Find where the given text appears and provide that cell's center as [X, Y] coordinate. 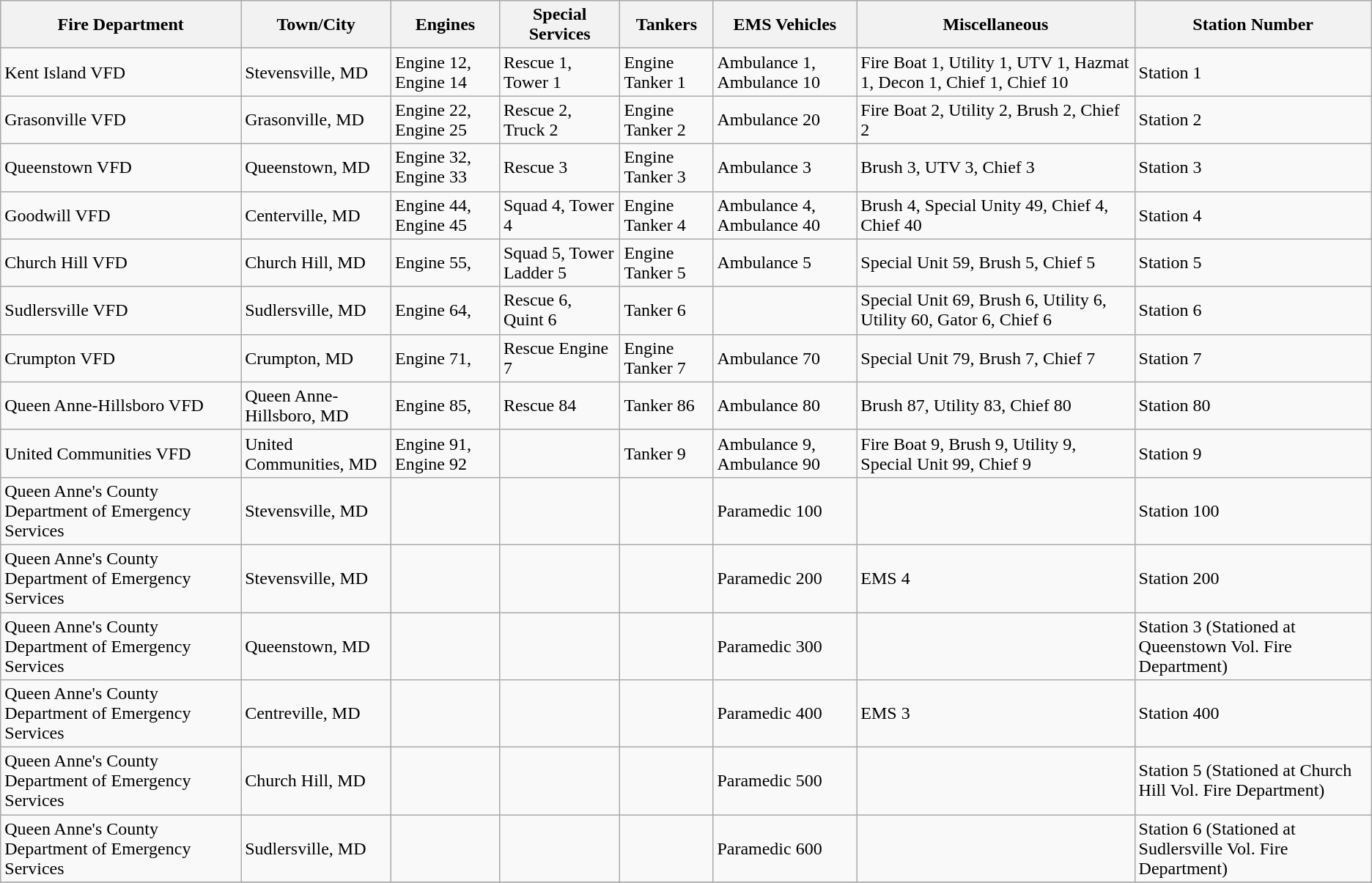
Queenstown VFD [121, 167]
Kent Island VFD [121, 72]
Engine Tanker 7 [667, 358]
Ambulance 3 [785, 167]
Special Unit 69, Brush 6, Utility 6, Utility 60, Gator 6, Chief 6 [995, 311]
Ambulance 20 [785, 120]
Queen Anne-Hillsboro, MD [317, 406]
Ambulance 5 [785, 262]
Engine Tanker 3 [667, 167]
Brush 4, Special Unity 49, Chief 4, Chief 40 [995, 215]
Fire Department [121, 25]
Rescue 3 [560, 167]
Centerville, MD [317, 215]
Engine Tanker 1 [667, 72]
Station 3 [1253, 167]
Paramedic 100 [785, 511]
Rescue 1, Tower 1 [560, 72]
Sudlersville VFD [121, 311]
Engine 32, Engine 33 [446, 167]
Station 400 [1253, 714]
Special Services [560, 25]
Paramedic 200 [785, 578]
Miscellaneous [995, 25]
Engine 85, [446, 406]
Engine Tanker 4 [667, 215]
Engine 44, Engine 45 [446, 215]
Rescue Engine 7 [560, 358]
Rescue 6, Quint 6 [560, 311]
Tanker 9 [667, 453]
Goodwill VFD [121, 215]
Station 1 [1253, 72]
Fire Boat 1, Utility 1, UTV 1, Hazmat 1, Decon 1, Chief 1, Chief 10 [995, 72]
Rescue 2, Truck 2 [560, 120]
Station 200 [1253, 578]
Station 3 (Stationed at Queenstown Vol. Fire Department) [1253, 646]
Ambulance 1, Ambulance 10 [785, 72]
Ambulance 70 [785, 358]
EMS 4 [995, 578]
Fire Boat 9, Brush 9, Utility 9, Special Unit 99, Chief 9 [995, 453]
Station 100 [1253, 511]
Brush 87, Utility 83, Chief 80 [995, 406]
Engines [446, 25]
Station 80 [1253, 406]
Ambulance 4, Ambulance 40 [785, 215]
Station Number [1253, 25]
Church Hill VFD [121, 262]
Engine Tanker 2 [667, 120]
Special Unit 59, Brush 5, Chief 5 [995, 262]
Station 2 [1253, 120]
Tanker 86 [667, 406]
Squad 4, Tower 4 [560, 215]
Engine 64, [446, 311]
EMS 3 [995, 714]
Paramedic 600 [785, 849]
Engine 55, [446, 262]
Engine Tanker 5 [667, 262]
Special Unit 79, Brush 7, Chief 7 [995, 358]
Ambulance 9, Ambulance 90 [785, 453]
EMS Vehicles [785, 25]
Grasonville VFD [121, 120]
Queen Anne-Hillsboro VFD [121, 406]
Tankers [667, 25]
Engine 91, Engine 92 [446, 453]
Brush 3, UTV 3, Chief 3 [995, 167]
Station 5 (Stationed at Church Hill Vol. Fire Department) [1253, 781]
Crumpton, MD [317, 358]
Station 5 [1253, 262]
Paramedic 400 [785, 714]
United Communities VFD [121, 453]
Rescue 84 [560, 406]
Town/City [317, 25]
Station 4 [1253, 215]
Ambulance 80 [785, 406]
Station 9 [1253, 453]
Fire Boat 2, Utility 2, Brush 2, Chief 2 [995, 120]
Paramedic 300 [785, 646]
Engine 71, [446, 358]
Centreville, MD [317, 714]
Station 7 [1253, 358]
Station 6 [1253, 311]
Engine 22, Engine 25 [446, 120]
Grasonville, MD [317, 120]
Station 6 (Stationed at Sudlersville Vol. Fire Department) [1253, 849]
Paramedic 500 [785, 781]
Engine 12, Engine 14 [446, 72]
United Communities, MD [317, 453]
Tanker 6 [667, 311]
Crumpton VFD [121, 358]
Squad 5, Tower Ladder 5 [560, 262]
